Return the [x, y] coordinate for the center point of the cell that contains the specified text.  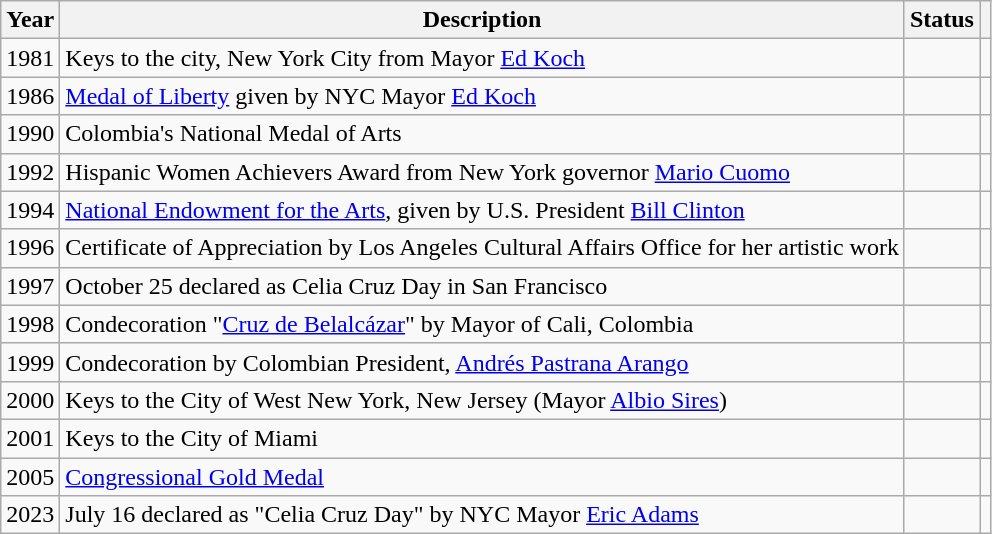
Keys to the City of West New York, New Jersey (Mayor Albio Sires) [482, 400]
1999 [30, 362]
1997 [30, 286]
Medal of Liberty given by NYC Mayor Ed Koch [482, 96]
1996 [30, 248]
Keys to the city, New York City from Mayor Ed Koch [482, 58]
Certificate of Appreciation by Los Angeles Cultural Affairs Office for her artistic work [482, 248]
1998 [30, 324]
1990 [30, 134]
1981 [30, 58]
1992 [30, 172]
Congressional Gold Medal [482, 477]
July 16 declared as "Celia Cruz Day" by NYC Mayor Eric Adams [482, 515]
Hispanic Women Achievers Award from New York governor Mario Cuomo [482, 172]
Condecoration "Cruz de Belalcázar" by Mayor of Cali, Colombia [482, 324]
1994 [30, 210]
2023 [30, 515]
2001 [30, 438]
2000 [30, 400]
1986 [30, 96]
Description [482, 20]
October 25 declared as Celia Cruz Day in San Francisco [482, 286]
Colombia's National Medal of Arts [482, 134]
Condecoration by Colombian President, Andrés Pastrana Arango [482, 362]
Status [942, 20]
National Endowment for the Arts, given by U.S. President Bill Clinton [482, 210]
Year [30, 20]
Keys to the City of Miami [482, 438]
2005 [30, 477]
